Extract the (X, Y) coordinate from the center of the cell holding the provided text.  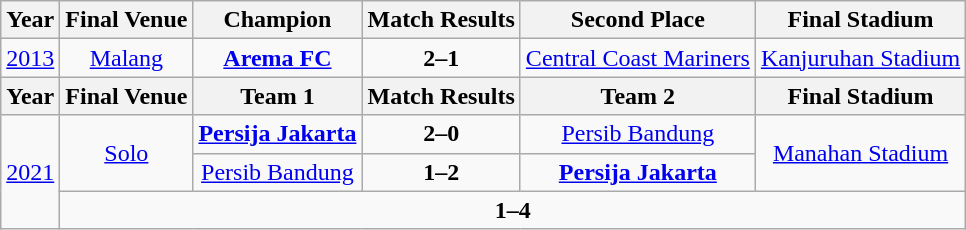
Kanjuruhan Stadium (860, 58)
2021 (30, 172)
Team 1 (278, 96)
2–0 (441, 134)
Malang (126, 58)
Central Coast Mariners (638, 58)
Second Place (638, 20)
Solo (126, 153)
2–1 (441, 58)
Champion (278, 20)
Arema FC (278, 58)
1–2 (441, 172)
1–4 (513, 210)
Manahan Stadium (860, 153)
2013 (30, 58)
Team 2 (638, 96)
